Locate the cell with the specified text and output its [x, y] center coordinate. 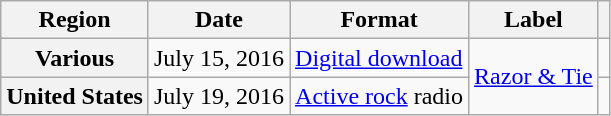
United States [75, 96]
Razor & Tie [534, 77]
Various [75, 58]
Active rock radio [380, 96]
Digital download [380, 58]
Region [75, 20]
Label [534, 20]
July 15, 2016 [218, 58]
Format [380, 20]
Date [218, 20]
July 19, 2016 [218, 96]
